Determine the [X, Y] coordinate at the center of the cell enclosing the given text.  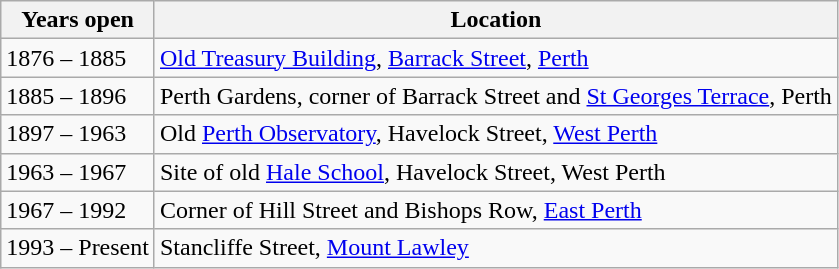
Old Perth Observatory, Havelock Street, West Perth [496, 134]
Stancliffe Street, Mount Lawley [496, 248]
Perth Gardens, corner of Barrack Street and St Georges Terrace, Perth [496, 96]
Site of old Hale School, Havelock Street, West Perth [496, 172]
Years open [78, 20]
Location [496, 20]
1897 – 1963 [78, 134]
1876 – 1885 [78, 58]
1967 – 1992 [78, 210]
Corner of Hill Street and Bishops Row, East Perth [496, 210]
1993 – Present [78, 248]
1885 – 1896 [78, 96]
1963 – 1967 [78, 172]
Old Treasury Building, Barrack Street, Perth [496, 58]
